Locate the cell with the specified text and output its (X, Y) center coordinate. 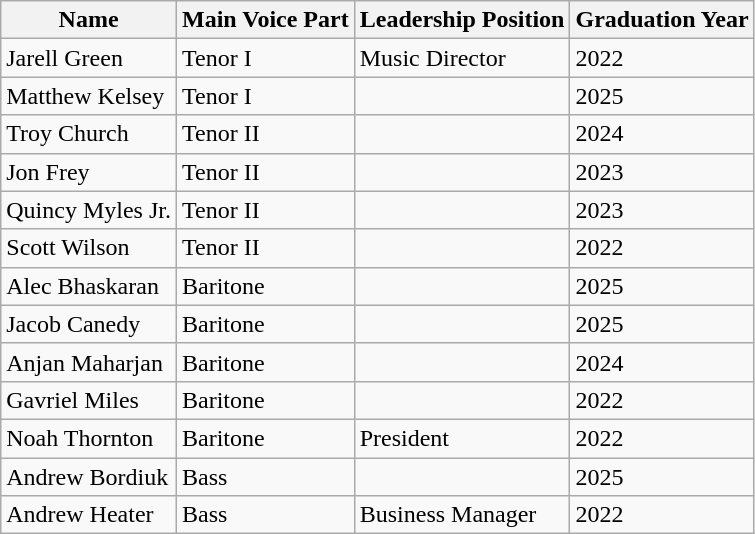
Andrew Bordiuk (89, 477)
Main Voice Part (265, 20)
Alec Bhaskaran (89, 286)
Quincy Myles Jr. (89, 210)
Gavriel Miles (89, 400)
Music Director (462, 58)
Anjan Maharjan (89, 362)
Graduation Year (662, 20)
Scott Wilson (89, 248)
Leadership Position (462, 20)
Name (89, 20)
Matthew Kelsey (89, 96)
Business Manager (462, 515)
President (462, 438)
Andrew Heater (89, 515)
Jon Frey (89, 172)
Jarell Green (89, 58)
Troy Church (89, 134)
Noah Thornton (89, 438)
Jacob Canedy (89, 324)
